Return (X, Y) of the center of cell containing provided text 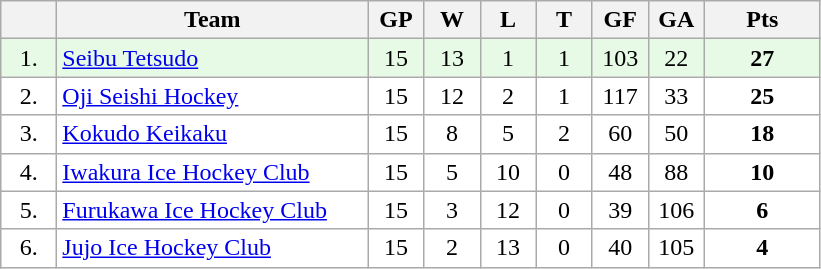
1. (29, 58)
Pts (762, 20)
Oji Seishi Hockey (212, 96)
3 (452, 210)
6. (29, 248)
60 (620, 134)
GA (676, 20)
117 (620, 96)
6 (762, 210)
48 (620, 172)
Team (212, 20)
8 (452, 134)
GP (396, 20)
Seibu Tetsudo (212, 58)
40 (620, 248)
5. (29, 210)
50 (676, 134)
27 (762, 58)
106 (676, 210)
L (508, 20)
W (452, 20)
Iwakura Ice Hockey Club (212, 172)
22 (676, 58)
33 (676, 96)
18 (762, 134)
105 (676, 248)
Jujo Ice Hockey Club (212, 248)
88 (676, 172)
Kokudo Keikaku (212, 134)
3. (29, 134)
103 (620, 58)
4 (762, 248)
2. (29, 96)
Furukawa Ice Hockey Club (212, 210)
T (564, 20)
25 (762, 96)
4. (29, 172)
GF (620, 20)
39 (620, 210)
